For the text-containing cell, return its midpoint in (x, y) coordinate format. 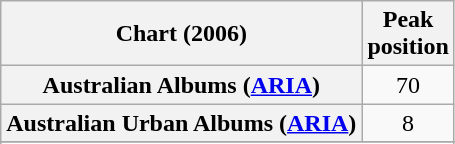
Australian Albums (ARIA) (182, 85)
Peakposition (408, 34)
Chart (2006) (182, 34)
Australian Urban Albums (ARIA) (182, 123)
8 (408, 123)
70 (408, 85)
